Search for the cell housing the specified text and yield its [X, Y] center coordinate. 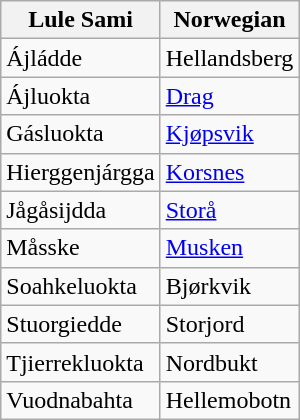
Hellandsberg [230, 58]
Hellemobotn [230, 400]
Kjøpsvik [230, 134]
Gásluokta [80, 134]
Norwegian [230, 20]
Storå [230, 210]
Nordbukt [230, 362]
Jågåsijdda [80, 210]
Musken [230, 248]
Stuorgiedde [80, 324]
Korsnes [230, 172]
Lule Sami [80, 20]
Tjierrekluokta [80, 362]
Ájládde [80, 58]
Måsske [80, 248]
Storjord [230, 324]
Soahkeluokta [80, 286]
Drag [230, 96]
Bjørkvik [230, 286]
Hierggenjárgga [80, 172]
Ájluokta [80, 96]
Vuodnabahta [80, 400]
